Detect which cell encompasses the target text, then output its [x, y] center coordinate. 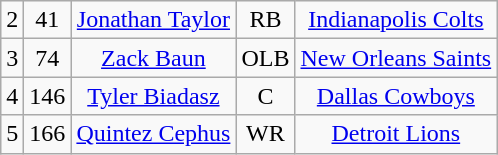
166 [48, 134]
2 [12, 20]
Zack Baun [154, 58]
New Orleans Saints [396, 58]
41 [48, 20]
RB [266, 20]
C [266, 96]
Tyler Biadasz [154, 96]
Detroit Lions [396, 134]
Indianapolis Colts [396, 20]
5 [12, 134]
Quintez Cephus [154, 134]
74 [48, 58]
Dallas Cowboys [396, 96]
WR [266, 134]
4 [12, 96]
OLB [266, 58]
3 [12, 58]
146 [48, 96]
Jonathan Taylor [154, 20]
